Return the [x, y] coordinate for the center point of the cell that contains the specified text.  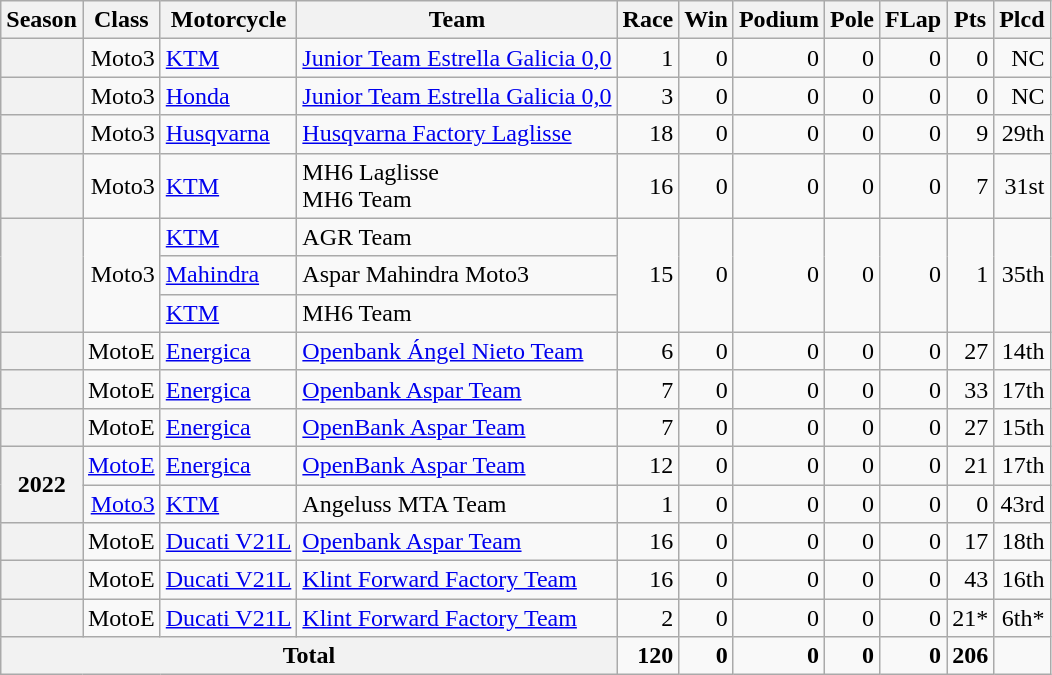
Honda [228, 96]
16th [1022, 580]
14th [1022, 351]
15th [1022, 427]
2 [648, 618]
3 [648, 96]
2022 [42, 484]
120 [648, 656]
Pts [970, 20]
21 [970, 465]
29th [1022, 134]
6th* [1022, 618]
33 [970, 389]
9 [970, 134]
Race [648, 20]
Class [121, 20]
Team [457, 20]
Aspar Mahindra Moto3 [457, 275]
21* [970, 618]
Total [309, 656]
FLap [914, 20]
15 [648, 275]
Openbank Ángel Nieto Team [457, 351]
43rd [1022, 503]
Husqvarna Factory Laglisse [457, 134]
6 [648, 351]
31st [1022, 186]
MH6 LaglisseMH6 Team [457, 186]
17 [970, 542]
Plcd [1022, 20]
206 [970, 656]
Season [42, 20]
Mahindra [228, 275]
Podium [778, 20]
35th [1022, 275]
Win [706, 20]
Pole [852, 20]
Husqvarna [228, 134]
18 [648, 134]
MH6 Team [457, 313]
43 [970, 580]
12 [648, 465]
Angeluss MTA Team [457, 503]
AGR Team [457, 237]
18th [1022, 542]
Motorcycle [228, 20]
